Output the (x, y) coordinate of the center of the cell containing the given text.  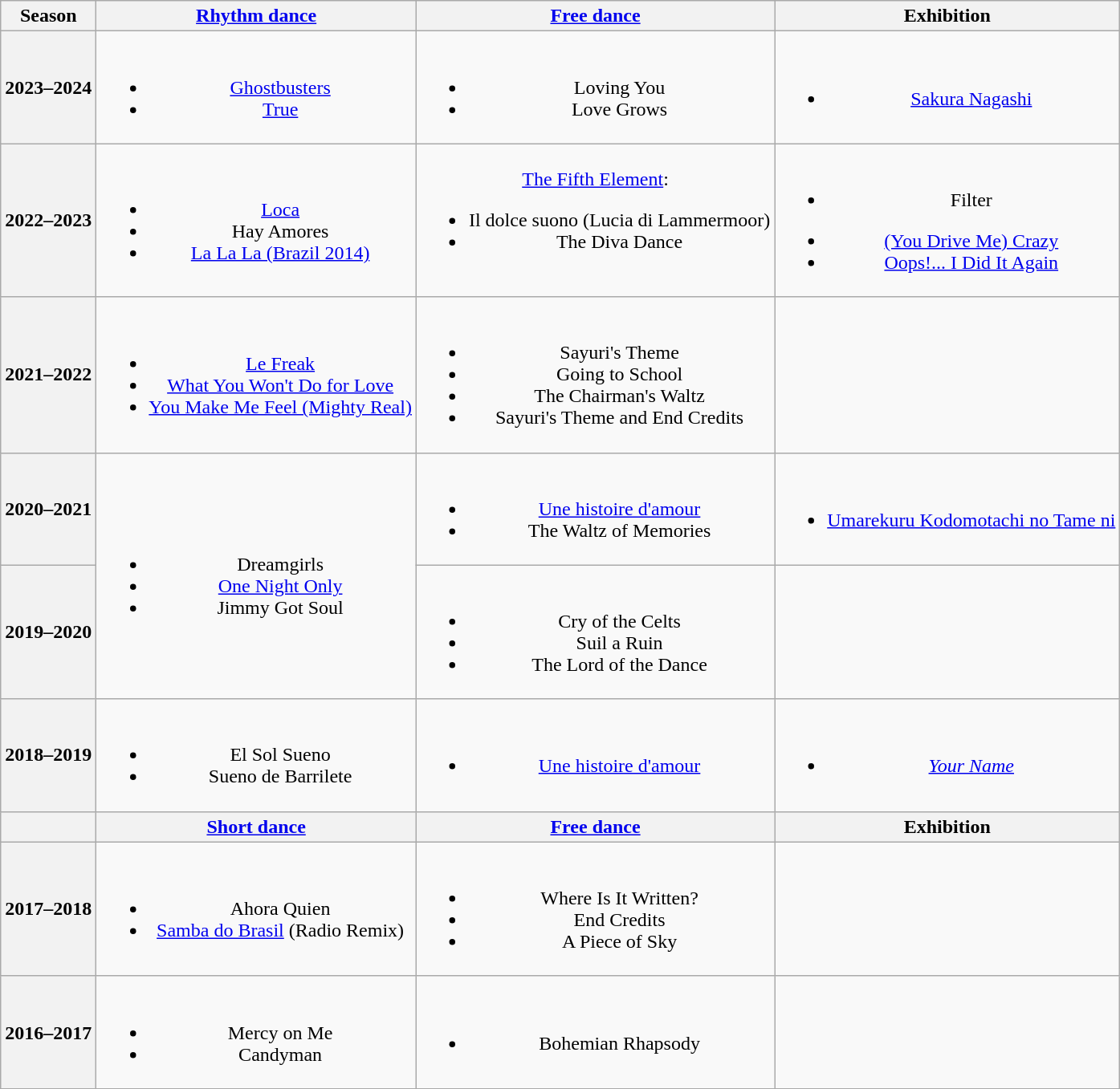
Bohemian Rhapsody (595, 1032)
Umarekuru Kodomotachi no Tame ni (947, 509)
Dreamgirls One Night Only Jimmy Got Soul (257, 576)
Ahora Quien Samba do Brasil (Radio Remix) (257, 908)
2018–2019 (48, 755)
2020–2021 (48, 509)
Cry of the CeltsSuil a RuinThe Lord of the Dance (595, 632)
Rhythm dance (257, 16)
Une histoire d'amour (595, 755)
Loving You Love Grows (595, 87)
2016–2017 (48, 1032)
Season (48, 16)
Filter (You Drive Me) CrazyOops!... I Did It Again (947, 220)
Le Freak What You Won't Do for Love You Make Me Feel (Mighty Real) (257, 375)
2023–2024 (48, 87)
Une histoire d'amour The Waltz of Memories (595, 509)
Where Is It Written? End Credits A Piece of Sky (595, 908)
Your Name (947, 755)
Sayuri's ThemeGoing to SchoolThe Chairman's WaltzSayuri's Theme and End Credits (595, 375)
El Sol Sueno Sueno de Barrilete (257, 755)
Sakura Nagashi (947, 87)
Mercy on MeCandyman (257, 1032)
2017–2018 (48, 908)
2022–2023 (48, 220)
The Fifth Element:Il dolce suono (Lucia di Lammermoor) The Diva Dance (595, 220)
Loca Hay Amores La La La (Brazil 2014) (257, 220)
2021–2022 (48, 375)
Short dance (257, 827)
2019–2020 (48, 632)
Ghostbusters True (257, 87)
